Determine the (x, y) coordinate at the center of the cell enclosing the given text.  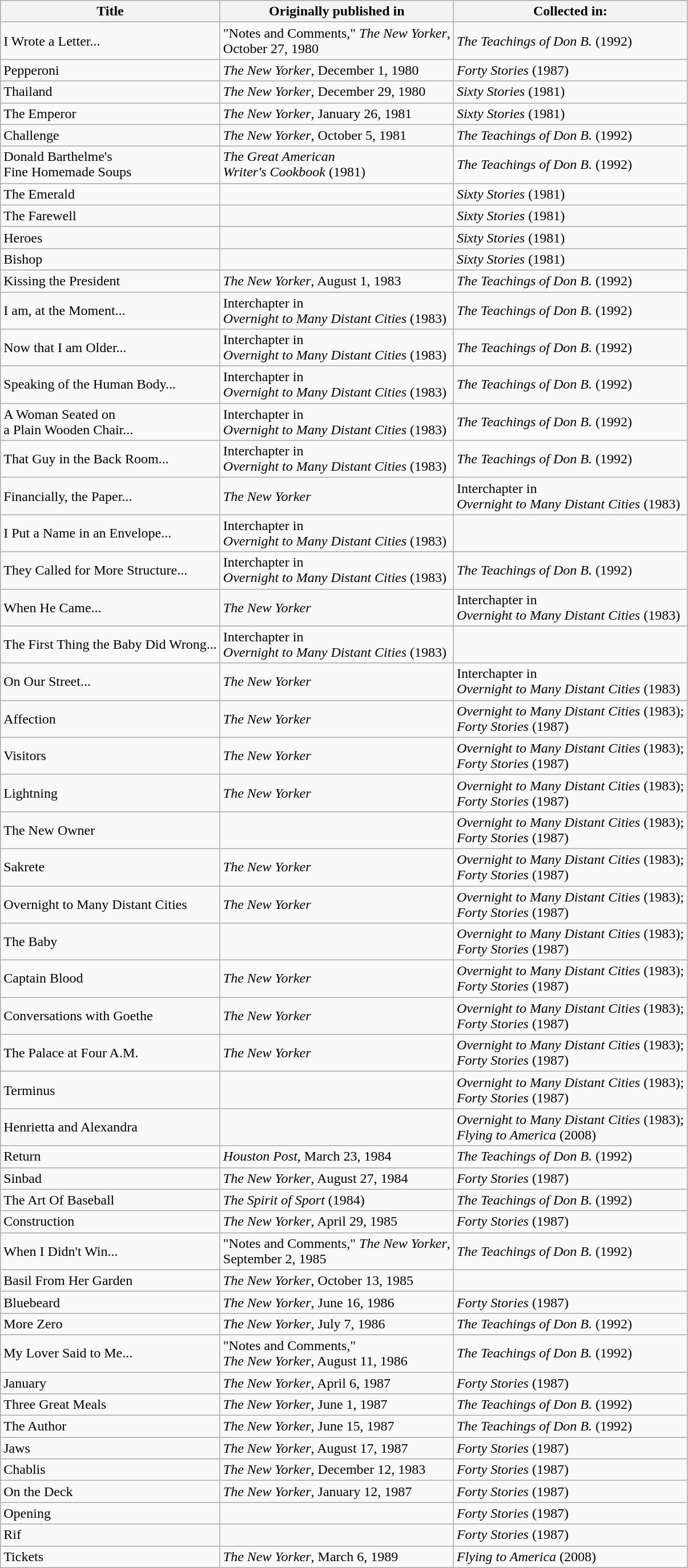
Bishop (111, 259)
Heroes (111, 237)
Opening (111, 1513)
The Emperor (111, 114)
On the Deck (111, 1492)
The New Yorker, January 26, 1981 (337, 114)
Visitors (111, 755)
The New Yorker, August 17, 1987 (337, 1448)
The Farewell (111, 216)
When I Didn't Win... (111, 1251)
They Called for More Structure... (111, 571)
Originally published in (337, 11)
The Spirit of Sport (1984) (337, 1200)
Lightning (111, 793)
Affection (111, 719)
My Lover Said to Me... (111, 1353)
The New Yorker, June 1, 1987 (337, 1405)
Financially, the Paper... (111, 496)
The New Yorker, June 15, 1987 (337, 1426)
The Palace at Four A.M. (111, 1053)
Basil From Her Garden (111, 1280)
Three Great Meals (111, 1405)
The New Yorker, June 16, 1986 (337, 1302)
Overnight to Many Distant Cities (1983);Flying to America (2008) (570, 1127)
The First Thing the Baby Did Wrong... (111, 645)
The Baby (111, 941)
"Notes and Comments," The New Yorker,October 27, 1980 (337, 41)
Overnight to Many Distant Cities (111, 904)
On Our Street... (111, 681)
The New Yorker, April 6, 1987 (337, 1383)
Jaws (111, 1448)
The Great AmericanWriter's Cookbook (1981) (337, 164)
The New Yorker, October 13, 1985 (337, 1280)
More Zero (111, 1324)
When He Came... (111, 607)
Bluebeard (111, 1302)
Sakrete (111, 867)
The New Yorker, December 1, 1980 (337, 70)
The New Yorker, October 5, 1981 (337, 135)
Conversations with Goethe (111, 1016)
I Wrote a Letter... (111, 41)
Houston Post, March 23, 1984 (337, 1157)
Chablis (111, 1470)
The Emerald (111, 194)
Rif (111, 1535)
The New Yorker, August 27, 1984 (337, 1178)
Pepperoni (111, 70)
The Art Of Baseball (111, 1200)
I Put a Name in an Envelope... (111, 533)
Return (111, 1157)
The New Yorker, January 12, 1987 (337, 1492)
Tickets (111, 1557)
The New Yorker, April 29, 1985 (337, 1222)
The New Yorker, December 29, 1980 (337, 92)
The Author (111, 1426)
Terminus (111, 1090)
Donald Barthelme'sFine Homemade Soups (111, 164)
January (111, 1383)
The New Yorker, December 12, 1983 (337, 1470)
That Guy in the Back Room... (111, 459)
I am, at the Moment... (111, 310)
Collected in: (570, 11)
Now that I am Older... (111, 348)
Title (111, 11)
Sinbad (111, 1178)
The New Yorker, July 7, 1986 (337, 1324)
The New Owner (111, 830)
Construction (111, 1222)
Flying to America (2008) (570, 1557)
The New Yorker, March 6, 1989 (337, 1557)
Captain Blood (111, 979)
Thailand (111, 92)
Challenge (111, 135)
A Woman Seated ona Plain Wooden Chair... (111, 422)
The New Yorker, August 1, 1983 (337, 281)
Kissing the President (111, 281)
Speaking of the Human Body... (111, 385)
"Notes and Comments," The New Yorker,September 2, 1985 (337, 1251)
Henrietta and Alexandra (111, 1127)
"Notes and Comments,"The New Yorker, August 11, 1986 (337, 1353)
